Identify which cell holds the provided text, then report its [x, y] central coordinate. 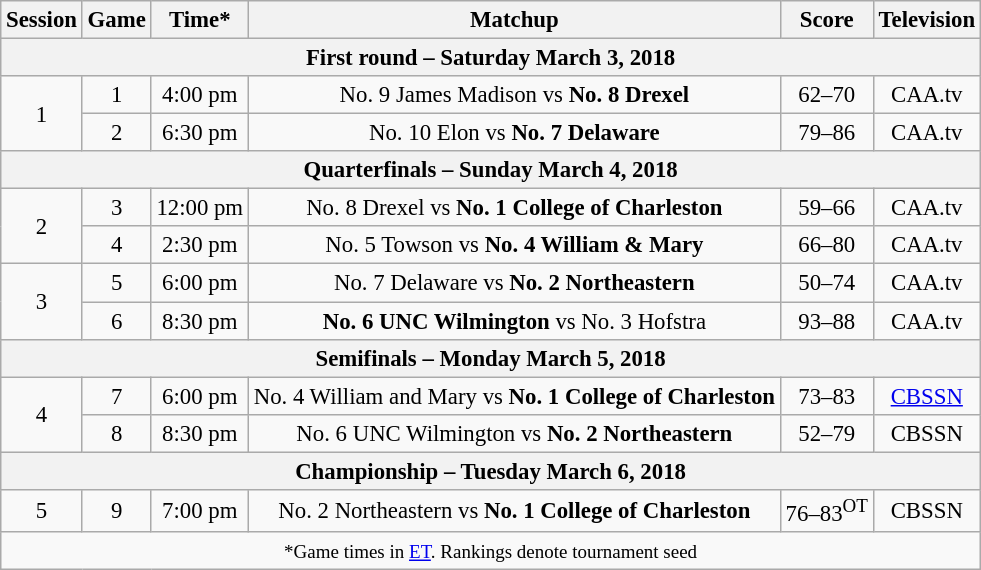
6 [116, 321]
Championship – Tuesday March 6, 2018 [491, 471]
Semifinals – Monday March 5, 2018 [491, 358]
6:30 pm [200, 133]
12:00 pm [200, 208]
Session [42, 20]
66–80 [826, 245]
No. 10 Elon vs No. 7 Delaware [514, 133]
62–70 [826, 95]
No. 5 Towson vs No. 4 William & Mary [514, 245]
73–83 [826, 396]
No. 4 William and Mary vs No. 1 College of Charleston [514, 396]
*Game times in ET. Rankings denote tournament seed [491, 551]
4:00 pm [200, 95]
First round – Saturday March 3, 2018 [491, 58]
50–74 [826, 283]
Game [116, 20]
No. 7 Delaware vs No. 2 Northeastern [514, 283]
52–79 [826, 433]
9 [116, 511]
93–88 [826, 321]
7 [116, 396]
59–66 [826, 208]
2:30 pm [200, 245]
No. 8 Drexel vs No. 1 College of Charleston [514, 208]
Time* [200, 20]
79–86 [826, 133]
7:00 pm [200, 511]
Score [826, 20]
No. 6 UNC Wilmington vs No. 3 Hofstra [514, 321]
No. 6 UNC Wilmington vs No. 2 Northeastern [514, 433]
Matchup [514, 20]
No. 2 Northeastern vs No. 1 College of Charleston [514, 511]
No. 9 James Madison vs No. 8 Drexel [514, 95]
8 [116, 433]
Quarterfinals – Sunday March 4, 2018 [491, 170]
Television [926, 20]
76–83OT [826, 511]
